Detect which cell encompasses the target text, then output its [X, Y] center coordinate. 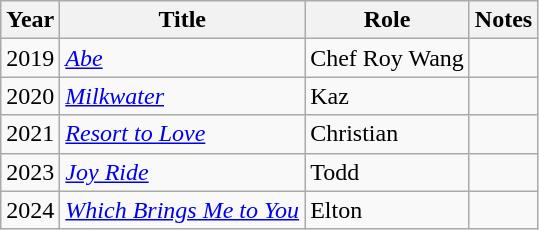
Resort to Love [182, 134]
Joy Ride [182, 172]
2019 [30, 58]
Which Brings Me to You [182, 210]
2020 [30, 96]
2024 [30, 210]
Abe [182, 58]
Kaz [388, 96]
2021 [30, 134]
2023 [30, 172]
Todd [388, 172]
Notes [503, 20]
Title [182, 20]
Role [388, 20]
Year [30, 20]
Milkwater [182, 96]
Elton [388, 210]
Chef Roy Wang [388, 58]
Christian [388, 134]
